Pinpoint the cell where the given text exists, returning its (x, y) midpoint coordinate. 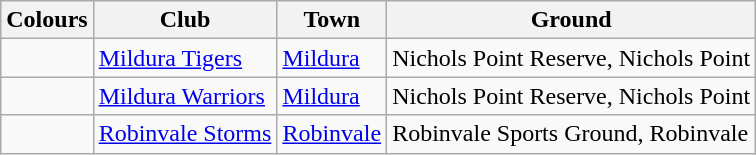
Robinvale Sports Ground, Robinvale (572, 134)
Ground (572, 20)
Mildura Tigers (185, 58)
Colours (47, 20)
Club (185, 20)
Robinvale (332, 134)
Mildura Warriors (185, 96)
Town (332, 20)
Robinvale Storms (185, 134)
